Find where the given text appears and provide that cell's center as [x, y] coordinate. 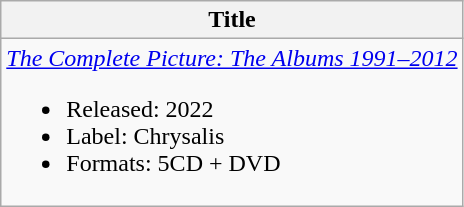
Title [232, 20]
The Complete Picture: The Albums 1991–2012Released: 2022Label: ChrysalisFormats: 5CD + DVD [232, 122]
